Detect which cell encompasses the target text, then output its (X, Y) center coordinate. 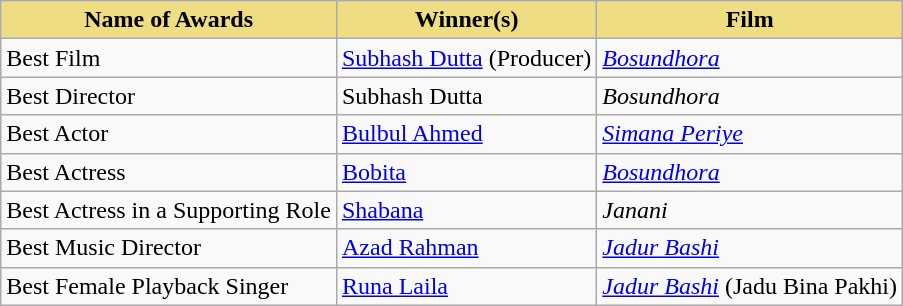
Subhash Dutta (Producer) (466, 58)
Bobita (466, 172)
Simana Periye (750, 134)
Jadur Bashi (750, 248)
Shabana (466, 210)
Bulbul Ahmed (466, 134)
Jadur Bashi (Jadu Bina Pakhi) (750, 286)
Azad Rahman (466, 248)
Best Director (169, 96)
Runa Laila (466, 286)
Best Female Playback Singer (169, 286)
Best Actress in a Supporting Role (169, 210)
Film (750, 20)
Name of Awards (169, 20)
Subhash Dutta (466, 96)
Best Actor (169, 134)
Best Film (169, 58)
Best Actress (169, 172)
Winner(s) (466, 20)
Best Music Director (169, 248)
Janani (750, 210)
